From the cell containing the given text, extract its center point as (x, y) coordinate. 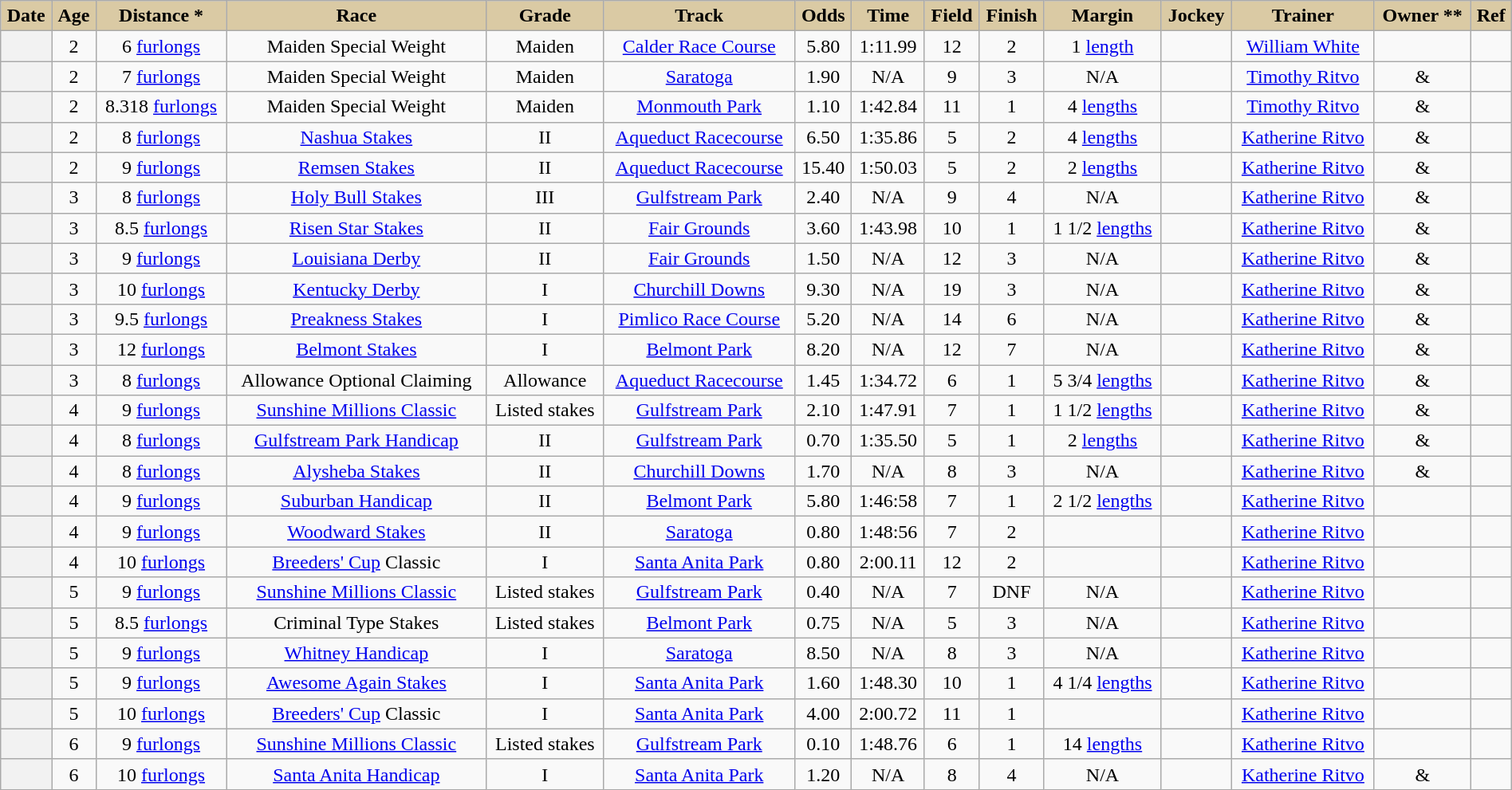
1:46:58 (888, 501)
Pimlico Race Course (699, 319)
Time (888, 16)
Margin (1102, 16)
1:48.30 (888, 683)
3.60 (823, 228)
8.20 (823, 349)
1.10 (823, 107)
8.318 furlongs (161, 107)
6.50 (823, 137)
Distance * (161, 16)
Date (26, 16)
Trainer (1303, 16)
1:47.91 (888, 411)
Odds (823, 16)
Preakness Stakes (356, 319)
1.90 (823, 77)
0.40 (823, 592)
5 3/4 lengths (1102, 380)
12 furlongs (161, 349)
9.5 furlongs (161, 319)
Louisiana Derby (356, 258)
9.30 (823, 289)
1:35.86 (888, 137)
1:42.84 (888, 107)
Awesome Again Stakes (356, 683)
1:11.99 (888, 46)
III (545, 198)
Suburban Handicap (356, 501)
Field (951, 16)
Nashua Stakes (356, 137)
1.60 (823, 683)
Grade (545, 16)
5.20 (823, 319)
1:48:56 (888, 532)
Allowance (545, 380)
Gulfstream Park Handicap (356, 441)
Alysheba Stakes (356, 471)
Age (73, 16)
Ref (1491, 16)
2.40 (823, 198)
1:35.50 (888, 441)
7 furlongs (161, 77)
1.45 (823, 380)
Criminal Type Stakes (356, 623)
4 1/4 lengths (1102, 683)
Risen Star Stakes (356, 228)
Woodward Stakes (356, 532)
Kentucky Derby (356, 289)
1:34.72 (888, 380)
1.50 (823, 258)
15.40 (823, 167)
Track (699, 16)
19 (951, 289)
6 furlongs (161, 46)
0.10 (823, 744)
1:50.03 (888, 167)
14 (951, 319)
Jockey (1196, 16)
0.70 (823, 441)
1:48.76 (888, 744)
1.20 (823, 774)
1:43.98 (888, 228)
2.10 (823, 411)
2:00.72 (888, 713)
Race (356, 16)
2:00.11 (888, 562)
1.70 (823, 471)
2 1/2 lengths (1102, 501)
Belmont Stakes (356, 349)
0.75 (823, 623)
14 lengths (1102, 744)
Allowance Optional Claiming (356, 380)
Holy Bull Stakes (356, 198)
8.50 (823, 653)
1 length (1102, 46)
Monmouth Park (699, 107)
Calder Race Course (699, 46)
Remsen Stakes (356, 167)
William White (1303, 46)
Finish (1011, 16)
4.00 (823, 713)
Owner ** (1423, 16)
DNF (1011, 592)
Santa Anita Handicap (356, 774)
Whitney Handicap (356, 653)
